Provide the (x, y) coordinate of the cell's center where the given text is located.  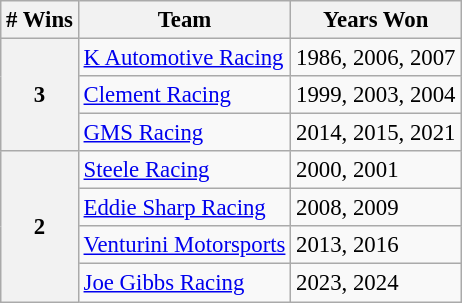
Clement Racing (184, 95)
1999, 2003, 2004 (376, 95)
Steele Racing (184, 170)
Venturini Motorsports (184, 245)
3 (40, 96)
1986, 2006, 2007 (376, 58)
2000, 2001 (376, 170)
Eddie Sharp Racing (184, 208)
2 (40, 226)
2013, 2016 (376, 245)
GMS Racing (184, 133)
2014, 2015, 2021 (376, 133)
# Wins (40, 20)
2023, 2024 (376, 283)
2008, 2009 (376, 208)
Joe Gibbs Racing (184, 283)
Years Won (376, 20)
Team (184, 20)
K Automotive Racing (184, 58)
